From the cell containing the given text, extract its center point as (x, y) coordinate. 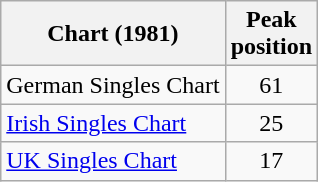
Peakposition (271, 34)
61 (271, 85)
German Singles Chart (113, 85)
Irish Singles Chart (113, 123)
UK Singles Chart (113, 161)
25 (271, 123)
17 (271, 161)
Chart (1981) (113, 34)
